Return (x, y) of the center of cell containing provided text 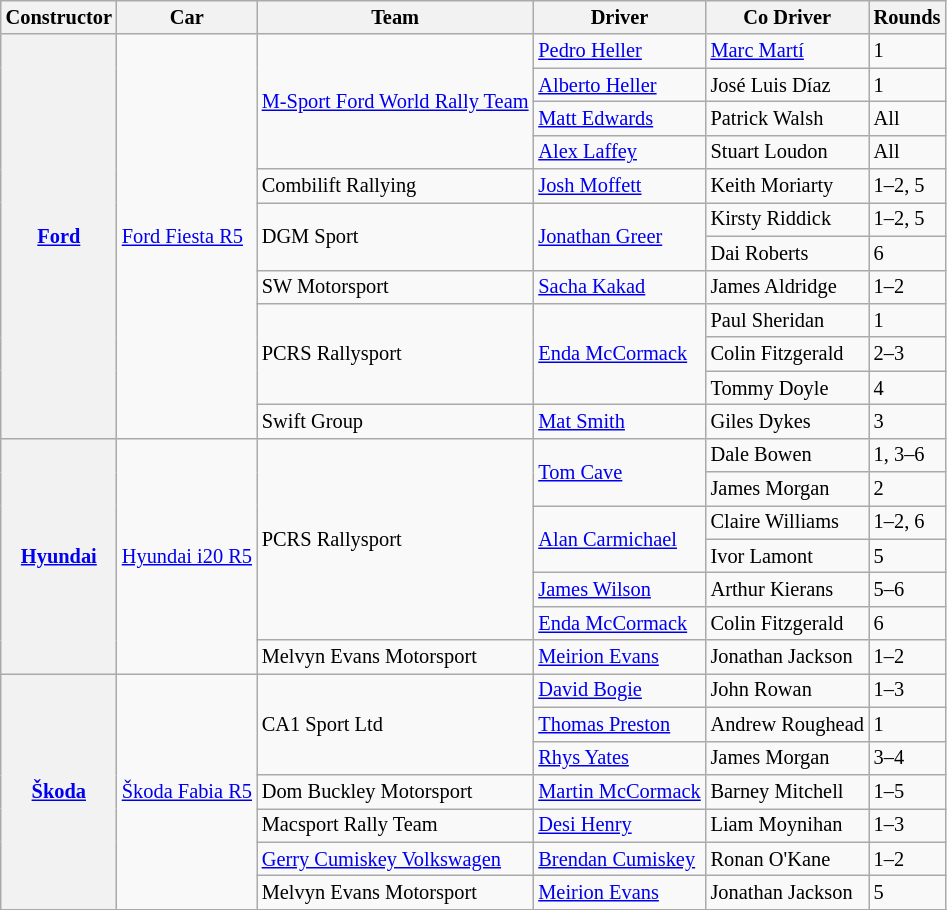
Hyundai (59, 556)
José Luis Díaz (788, 85)
James Aldridge (788, 287)
John Rowan (788, 690)
Hyundai i20 R5 (187, 556)
Car (187, 17)
Constructor (59, 17)
Desi Henry (619, 825)
3–4 (908, 758)
Gerry Cumiskey Volkswagen (396, 859)
James Wilson (619, 589)
Tommy Doyle (788, 388)
Stuart Loudon (788, 152)
Ford (59, 236)
Macsport Rally Team (396, 825)
Andrew Roughead (788, 724)
Alan Carmichael (619, 538)
Claire Williams (788, 522)
SW Motorsport (396, 287)
Brendan Cumiskey (619, 859)
Giles Dykes (788, 421)
Barney Mitchell (788, 791)
Team (396, 17)
1–2, 6 (908, 522)
David Bogie (619, 690)
Ford Fiesta R5 (187, 236)
Jonathan Greer (619, 236)
Martin McCormack (619, 791)
Tom Cave (619, 472)
CA1 Sport Ltd (396, 724)
Škoda (59, 791)
Patrick Walsh (788, 118)
Liam Moynihan (788, 825)
Rounds (908, 17)
Pedro Heller (619, 51)
Rhys Yates (619, 758)
Dom Buckley Motorsport (396, 791)
2 (908, 489)
Keith Moriarty (788, 186)
Ivor Lamont (788, 556)
Arthur Kierans (788, 589)
Škoda Fabia R5 (187, 791)
4 (908, 388)
Josh Moffett (619, 186)
M-Sport Ford World Rally Team (396, 102)
Paul Sheridan (788, 320)
Matt Edwards (619, 118)
Swift Group (396, 421)
Ronan O'Kane (788, 859)
Marc Martí (788, 51)
Alex Laffey (619, 152)
Driver (619, 17)
Dale Bowen (788, 455)
Alberto Heller (619, 85)
Combilift Rallying (396, 186)
Sacha Kakad (619, 287)
5–6 (908, 589)
1–5 (908, 791)
Mat Smith (619, 421)
1, 3–6 (908, 455)
Thomas Preston (619, 724)
3 (908, 421)
Dai Roberts (788, 253)
Co Driver (788, 17)
Kirsty Riddick (788, 219)
DGM Sport (396, 236)
2–3 (908, 354)
